Determine the (x, y) coordinate at the center of the cell enclosing the given text.  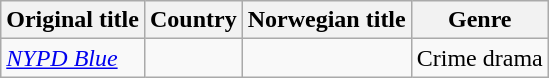
Country (193, 20)
Genre (480, 20)
Norwegian title (326, 20)
Original title (73, 20)
NYPD Blue (73, 58)
Crime drama (480, 58)
